Return [X, Y] of the center of cell containing provided text 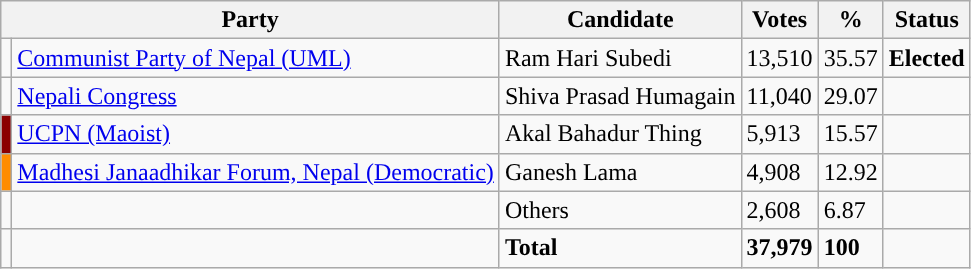
35.57 [850, 58]
11,040 [780, 96]
Ram Hari Subedi [620, 58]
Votes [780, 20]
Madhesi Janaadhikar Forum, Nepal (Democratic) [256, 172]
2,608 [780, 210]
% [850, 20]
15.57 [850, 134]
UCPN (Maoist) [256, 134]
Shiva Prasad Humagain [620, 96]
Status [926, 20]
Ganesh Lama [620, 172]
29.07 [850, 96]
4,908 [780, 172]
100 [850, 248]
Communist Party of Nepal (UML) [256, 58]
Candidate [620, 20]
6.87 [850, 210]
Total [620, 248]
Others [620, 210]
Party [250, 20]
12.92 [850, 172]
5,913 [780, 134]
Akal Bahadur Thing [620, 134]
13,510 [780, 58]
Nepali Congress [256, 96]
Elected [926, 58]
37,979 [780, 248]
